Extract the (x, y) coordinate from the center of the cell holding the provided text.  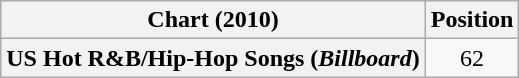
Position (472, 20)
US Hot R&B/Hip-Hop Songs (Billboard) (213, 58)
Chart (2010) (213, 20)
62 (472, 58)
